Scan for the cell matching the given text and deliver its [X, Y] coordinate at center. 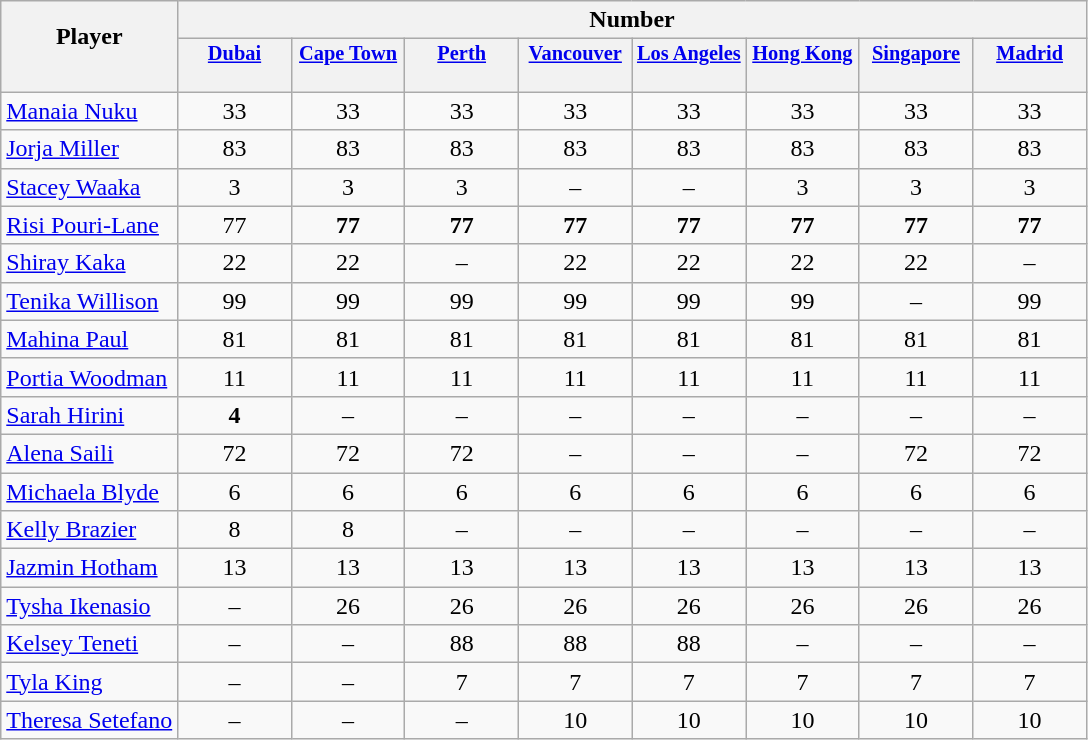
Kelly Brazier [90, 530]
Hong Kong [803, 54]
Tyla King [90, 682]
Alena Saili [90, 453]
Jorja Miller [90, 149]
Stacey Waaka [90, 187]
Tysha Ikenasio [90, 606]
Michaela Blyde [90, 491]
4 [235, 415]
Singapore [916, 54]
Madrid [1030, 54]
Player [90, 36]
Tenika Willison [90, 301]
Kelsey Teneti [90, 644]
Number [632, 20]
Jazmin Hotham [90, 568]
Portia Woodman [90, 377]
Theresa Setefano [90, 720]
Cape Town [348, 54]
Vancouver [575, 54]
Mahina Paul [90, 339]
Dubai [235, 54]
Manaia Nuku [90, 111]
Shiray Kaka [90, 263]
Sarah Hirini [90, 415]
Risi Pouri-Lane [90, 225]
Los Angeles [689, 54]
Perth [462, 54]
